From the cell containing the given text, extract its center point as (x, y) coordinate. 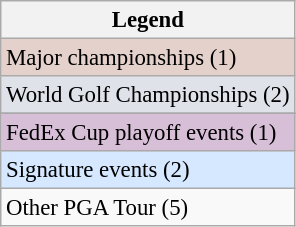
Legend (148, 20)
World Golf Championships (2) (148, 95)
Major championships (1) (148, 58)
Other PGA Tour (5) (148, 208)
Signature events (2) (148, 170)
FedEx Cup playoff events (1) (148, 133)
